Find where the given text appears and provide that cell's center as (X, Y) coordinate. 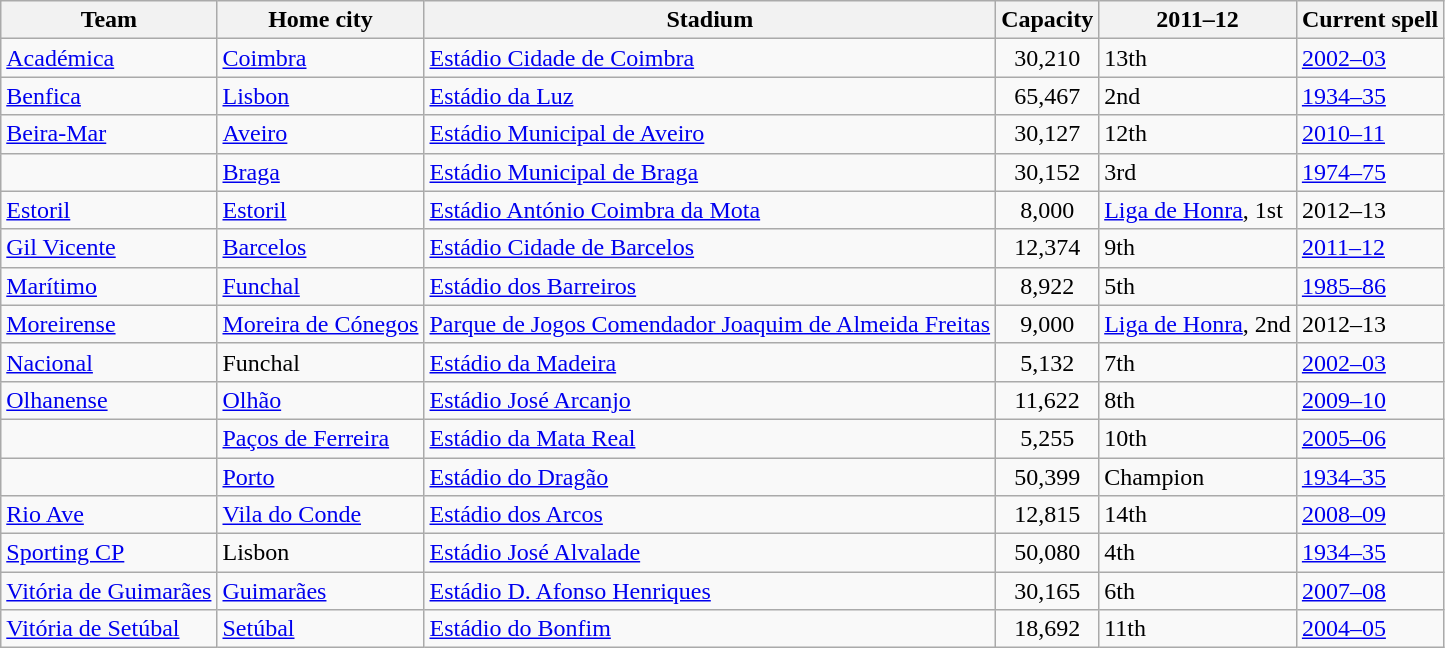
2nd (1198, 96)
Académica (109, 58)
2009–10 (1370, 400)
3rd (1198, 172)
Aveiro (320, 134)
6th (1198, 591)
Estádio José Arcanjo (710, 400)
Current spell (1370, 20)
Olhão (320, 400)
Estádio do Bonfim (710, 629)
Moreira de Cónegos (320, 324)
30,152 (1048, 172)
Estádio Municipal de Braga (710, 172)
2007–08 (1370, 591)
2010–11 (1370, 134)
65,467 (1048, 96)
Gil Vicente (109, 248)
Vila do Conde (320, 515)
Estádio José Alvalade (710, 553)
12,374 (1048, 248)
Team (109, 20)
Braga (320, 172)
12,815 (1048, 515)
Sporting CP (109, 553)
Vitória de Guimarães (109, 591)
Estádio da Luz (710, 96)
8,922 (1048, 286)
4th (1198, 553)
Champion (1198, 477)
Paços de Ferreira (320, 438)
Barcelos (320, 248)
Estádio Cidade de Barcelos (710, 248)
Liga de Honra, 1st (1198, 210)
Estádio D. Afonso Henriques (710, 591)
Estádio dos Arcos (710, 515)
Porto (320, 477)
Benfica (109, 96)
Parque de Jogos Comendador Joaquim de Almeida Freitas (710, 324)
9th (1198, 248)
Beira-Mar (109, 134)
Estádio Municipal de Aveiro (710, 134)
12th (1198, 134)
Liga de Honra, 2nd (1198, 324)
10th (1198, 438)
Moreirense (109, 324)
18,692 (1048, 629)
Coimbra (320, 58)
Olhanense (109, 400)
2005–06 (1370, 438)
30,165 (1048, 591)
Capacity (1048, 20)
8th (1198, 400)
2008–09 (1370, 515)
11th (1198, 629)
13th (1198, 58)
Nacional (109, 362)
7th (1198, 362)
Estádio da Mata Real (710, 438)
Estádio do Dragão (710, 477)
Estádio dos Barreiros (710, 286)
Estádio António Coimbra da Mota (710, 210)
8,000 (1048, 210)
Rio Ave (109, 515)
Marítimo (109, 286)
50,080 (1048, 553)
Stadium (710, 20)
Estádio da Madeira (710, 362)
Setúbal (320, 629)
1985–86 (1370, 286)
30,127 (1048, 134)
Estádio Cidade de Coimbra (710, 58)
9,000 (1048, 324)
30,210 (1048, 58)
5,132 (1048, 362)
5th (1198, 286)
11,622 (1048, 400)
Vitória de Setúbal (109, 629)
50,399 (1048, 477)
2004–05 (1370, 629)
5,255 (1048, 438)
Guimarães (320, 591)
Home city (320, 20)
1974–75 (1370, 172)
14th (1198, 515)
